Determine the (X, Y) coordinate at the center of the cell enclosing the given text.  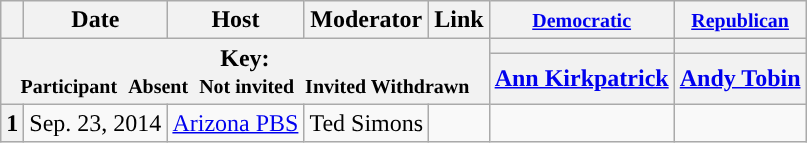
Link (459, 20)
Ann Kirkpatrick (582, 78)
Host (236, 20)
Andy Tobin (740, 78)
Arizona PBS (236, 123)
Republican (740, 20)
Date (96, 20)
Sep. 23, 2014 (96, 123)
Key: Participant Absent Not invited Invited Withdrawn (245, 72)
Moderator (366, 20)
Democratic (582, 20)
Ted Simons (366, 123)
1 (12, 123)
